Return the [X, Y] coordinate for the center point of the cell that contains the specified text.  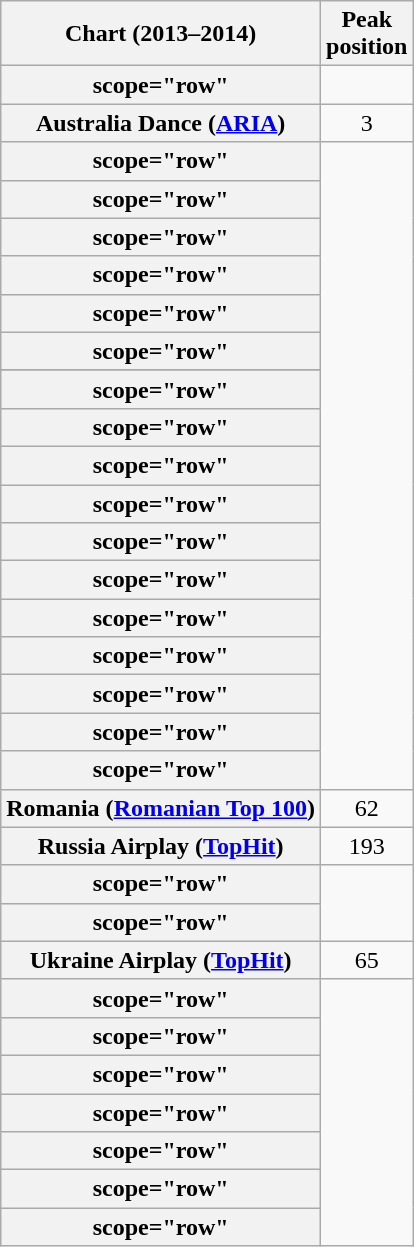
3 [367, 123]
Ukraine Airplay (TopHit) [161, 960]
193 [367, 846]
Australia Dance (ARIA) [161, 123]
62 [367, 808]
Romania (Romanian Top 100) [161, 808]
65 [367, 960]
Chart (2013–2014) [161, 34]
Russia Airplay (TopHit) [161, 846]
Peakposition [367, 34]
